For the text-containing cell, return its midpoint in [X, Y] coordinate format. 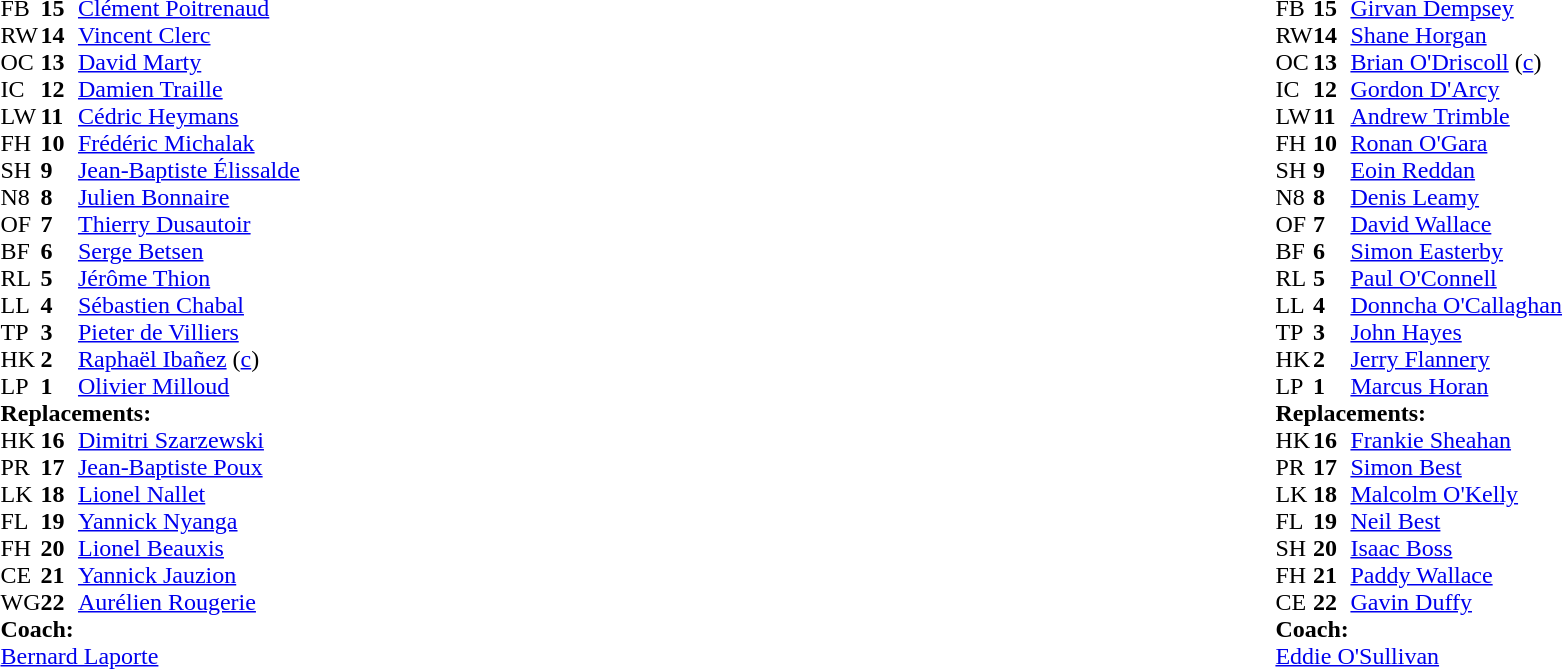
Malcolm O'Kelly [1456, 494]
Sébastien Chabal [189, 306]
Pieter de Villiers [189, 332]
Aurélien Rougerie [189, 602]
John Hayes [1456, 332]
Gavin Duffy [1456, 602]
Eddie O'Sullivan [1418, 656]
Donncha O'Callaghan [1456, 306]
Damien Traille [189, 90]
Frankie Sheahan [1456, 440]
Lionel Nallet [189, 494]
Simon Best [1456, 468]
Paul O'Connell [1456, 278]
Frédéric Michalak [189, 144]
Thierry Dusautoir [189, 224]
Serge Betsen [189, 252]
Cédric Heymans [189, 116]
Gordon D'Arcy [1456, 90]
Lionel Beauxis [189, 548]
Isaac Boss [1456, 548]
Simon Easterby [1456, 252]
Raphaël Ibañez (c) [189, 360]
WG [20, 602]
David Marty [189, 62]
Neil Best [1456, 522]
Paddy Wallace [1456, 576]
Jean-Baptiste Élissalde [189, 170]
Andrew Trimble [1456, 116]
Denis Leamy [1456, 198]
David Wallace [1456, 224]
Dimitri Szarzewski [189, 440]
Eoin Reddan [1456, 170]
Jean-Baptiste Poux [189, 468]
Bernard Laporte [150, 656]
Yannick Nyanga [189, 522]
Olivier Milloud [189, 386]
Shane Horgan [1456, 36]
Jerry Flannery [1456, 360]
Julien Bonnaire [189, 198]
Marcus Horan [1456, 386]
Jérôme Thion [189, 278]
Yannick Jauzion [189, 576]
Vincent Clerc [189, 36]
Ronan O'Gara [1456, 144]
Brian O'Driscoll (c) [1456, 62]
